Provide the (X, Y) coordinate of the cell's center where the given text is located.  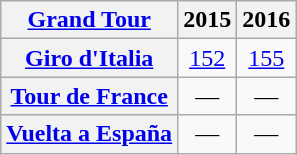
Vuelta a España (90, 134)
Tour de France (90, 96)
152 (208, 58)
155 (266, 58)
Grand Tour (90, 20)
Giro d'Italia (90, 58)
2015 (208, 20)
2016 (266, 20)
